Search for the cell housing the specified text and yield its [X, Y] center coordinate. 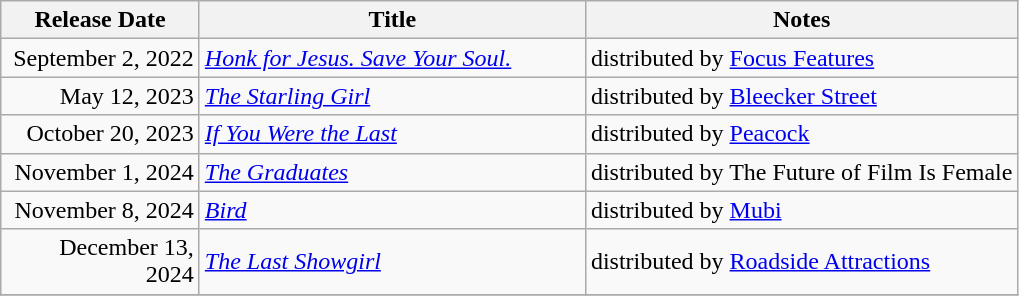
September 2, 2022 [100, 58]
distributed by The Future of Film Is Female [802, 172]
distributed by Focus Features [802, 58]
Honk for Jesus. Save Your Soul. [392, 58]
The Graduates [392, 172]
The Last Showgirl [392, 262]
May 12, 2023 [100, 96]
If You Were the Last [392, 134]
December 13, 2024 [100, 262]
distributed by Mubi [802, 210]
October 20, 2023 [100, 134]
Bird [392, 210]
The Starling Girl [392, 96]
distributed by Peacock [802, 134]
distributed by Bleecker Street [802, 96]
Release Date [100, 20]
Title [392, 20]
Notes [802, 20]
distributed by Roadside Attractions [802, 262]
November 8, 2024 [100, 210]
November 1, 2024 [100, 172]
